Return [x, y] of the center of cell containing provided text 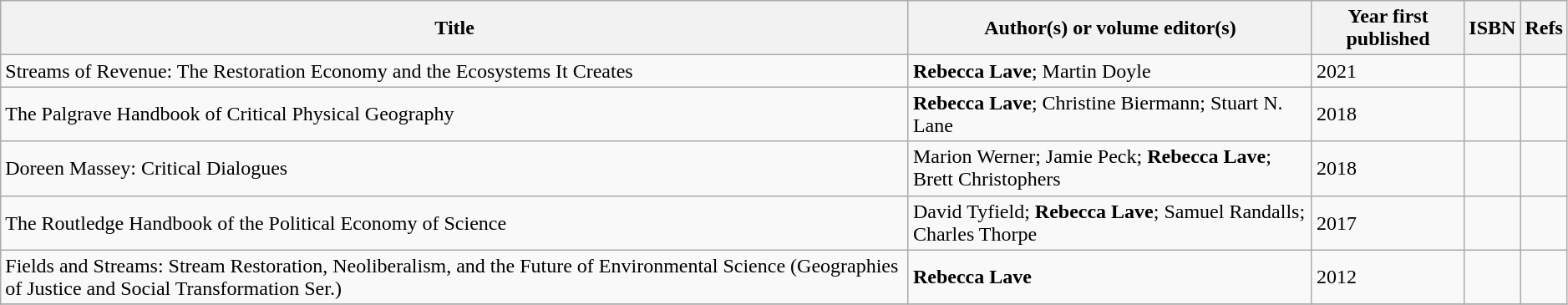
2017 [1388, 222]
2021 [1388, 71]
Rebecca Lave; Christine Biermann; Stuart N. Lane [1109, 114]
Title [454, 28]
ISBN [1492, 28]
Streams of Revenue: The Restoration Economy and the Ecosystems It Creates [454, 71]
The Routledge Handbook of the Political Economy of Science [454, 222]
David Tyfield; Rebecca Lave; Samuel Randalls; Charles Thorpe [1109, 222]
Author(s) or volume editor(s) [1109, 28]
Rebecca Lave; Martin Doyle [1109, 71]
Year first published [1388, 28]
The Palgrave Handbook of Critical Physical Geography [454, 114]
Rebecca Lave [1109, 277]
Doreen Massey: Critical Dialogues [454, 169]
Refs [1544, 28]
Marion Werner; Jamie Peck; Rebecca Lave; Brett Christophers [1109, 169]
2012 [1388, 277]
